For the text-containing cell, return its midpoint in (x, y) coordinate format. 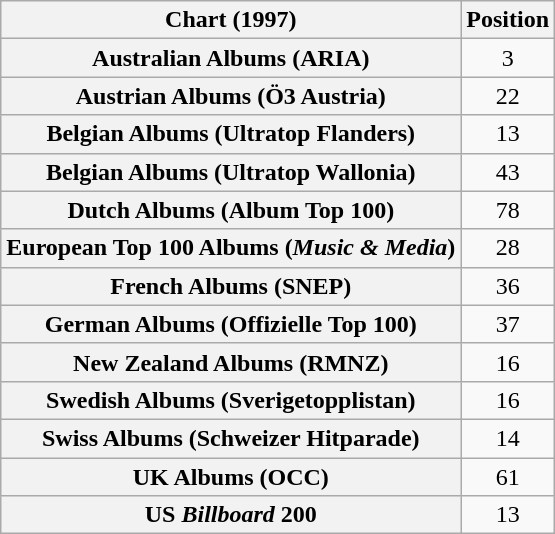
US Billboard 200 (231, 515)
New Zealand Albums (RMNZ) (231, 362)
Chart (1997) (231, 20)
Belgian Albums (Ultratop Flanders) (231, 134)
61 (508, 477)
Dutch Albums (Album Top 100) (231, 210)
UK Albums (OCC) (231, 477)
78 (508, 210)
Swedish Albums (Sverigetopplistan) (231, 400)
43 (508, 172)
22 (508, 96)
28 (508, 248)
Swiss Albums (Schweizer Hitparade) (231, 438)
Position (508, 20)
European Top 100 Albums (Music & Media) (231, 248)
Australian Albums (ARIA) (231, 58)
Belgian Albums (Ultratop Wallonia) (231, 172)
36 (508, 286)
3 (508, 58)
37 (508, 324)
German Albums (Offizielle Top 100) (231, 324)
Austrian Albums (Ö3 Austria) (231, 96)
14 (508, 438)
French Albums (SNEP) (231, 286)
